Scan for the cell matching the given text and deliver its (x, y) coordinate at center. 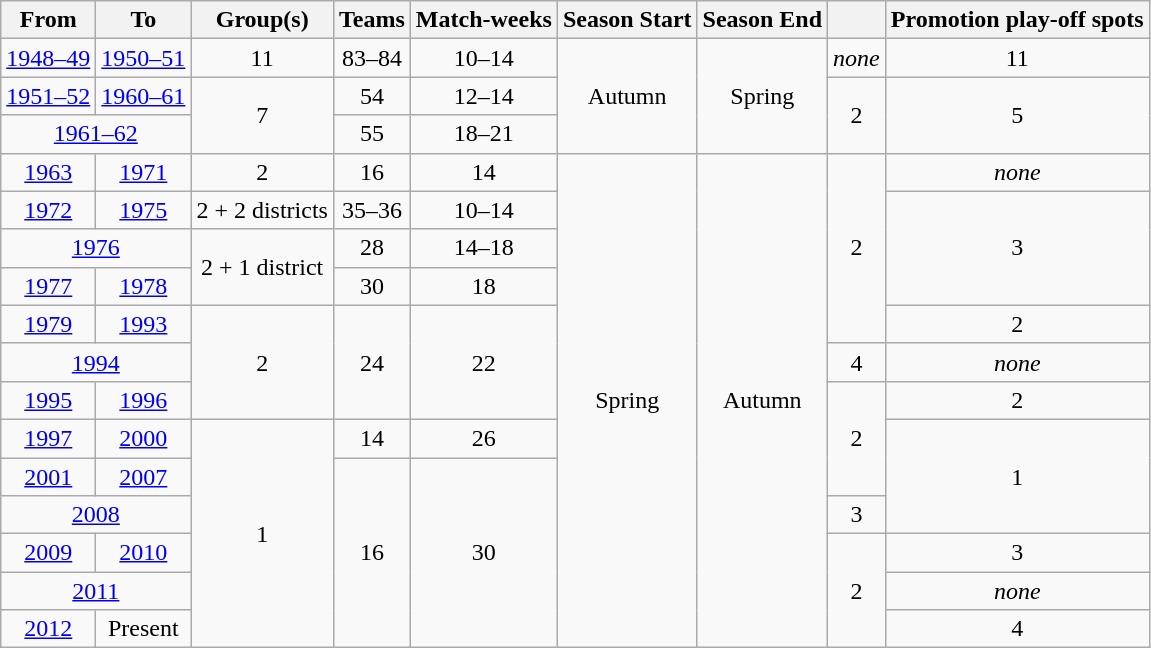
1951–52 (48, 96)
1971 (144, 172)
1961–62 (96, 134)
28 (372, 248)
2 + 2 districts (262, 210)
18–21 (484, 134)
12–14 (484, 96)
24 (372, 362)
1972 (48, 210)
22 (484, 362)
2008 (96, 515)
1978 (144, 286)
1996 (144, 400)
Season Start (627, 20)
Promotion play-off spots (1017, 20)
1976 (96, 248)
2010 (144, 553)
1975 (144, 210)
55 (372, 134)
2009 (48, 553)
Group(s) (262, 20)
2007 (144, 477)
2000 (144, 438)
1977 (48, 286)
1993 (144, 324)
1995 (48, 400)
18 (484, 286)
1994 (96, 362)
7 (262, 115)
Season End (762, 20)
1997 (48, 438)
From (48, 20)
2011 (96, 591)
1950–51 (144, 58)
35–36 (372, 210)
14–18 (484, 248)
Present (144, 629)
26 (484, 438)
To (144, 20)
2012 (48, 629)
1948–49 (48, 58)
83–84 (372, 58)
54 (372, 96)
1979 (48, 324)
Teams (372, 20)
2001 (48, 477)
5 (1017, 115)
Match-weeks (484, 20)
1963 (48, 172)
1960–61 (144, 96)
2 + 1 district (262, 267)
